From the cell containing the given text, extract its center point as (X, Y) coordinate. 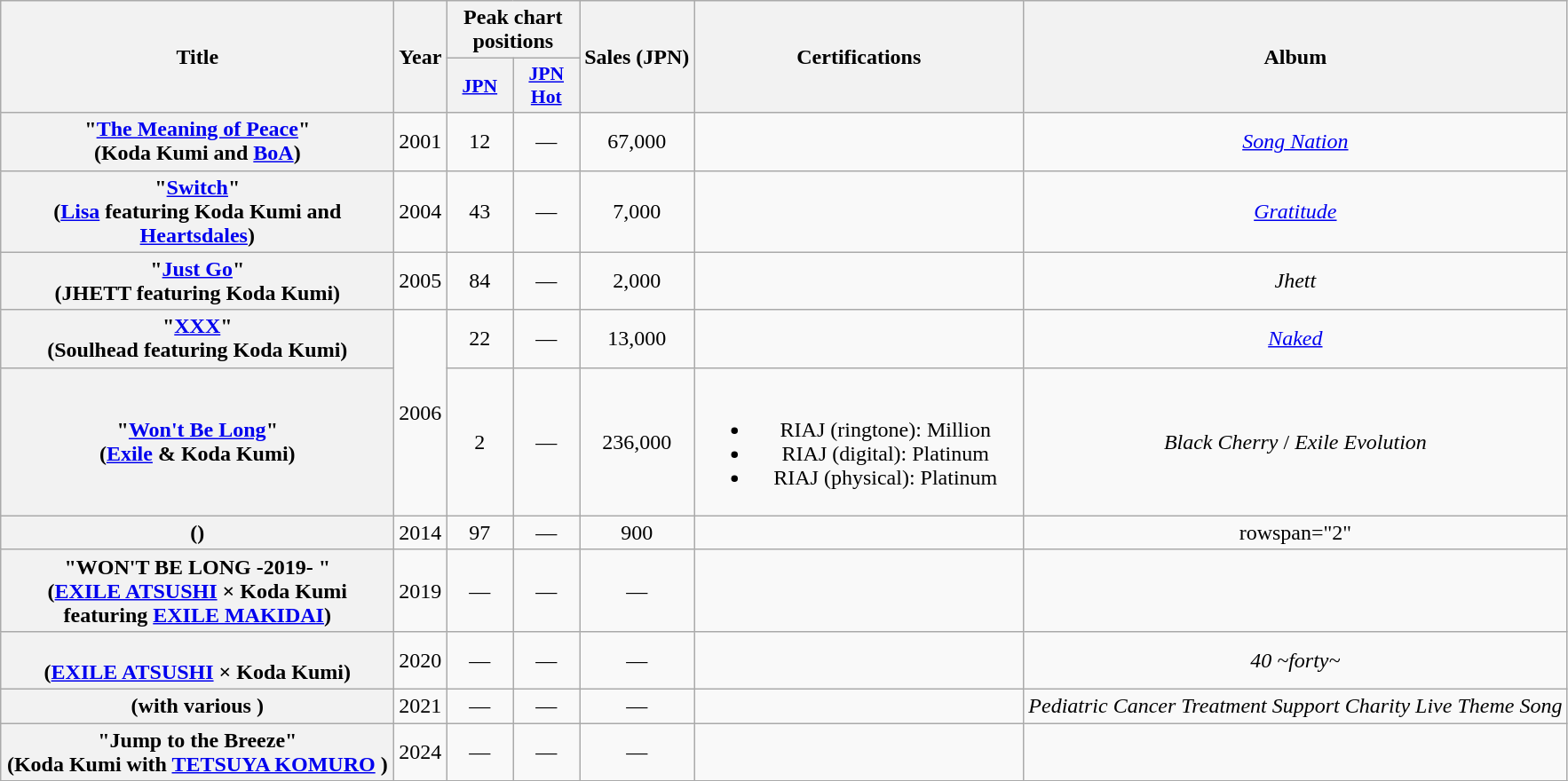
(with various ) (197, 706)
Title (197, 57)
Pediatric Cancer Treatment Support Charity Live Theme Song (1295, 706)
"Won't Be Long"(Exile & Koda Kumi) (197, 442)
Peak chart positions (513, 30)
"XXX"(Soulhead featuring Koda Kumi) (197, 339)
40 ~forty~ (1295, 660)
Song Nation (1295, 142)
236,000 (637, 442)
2006 (421, 413)
84 (479, 280)
RIAJ (ringtone): MillionRIAJ (digital): PlatinumRIAJ (physical): Platinum (859, 442)
"Jump to the Breeze" (Koda Kumi with TETSUYA KOMURO ) (197, 751)
Gratitude (1295, 211)
Sales (JPN) (637, 57)
7,000 (637, 211)
rowspan="2" (1295, 532)
Black Cherry / Exile Evolution (1295, 442)
900 (637, 532)
2019 (421, 590)
2021 (421, 706)
13,000 (637, 339)
"The Meaning of Peace"(Koda Kumi and BoA) (197, 142)
2005 (421, 280)
Year (421, 57)
43 (479, 211)
2 (479, 442)
2004 (421, 211)
"Switch"(Lisa featuring Koda Kumi and Heartsdales) (197, 211)
"WON'T BE LONG -2019- "(EXILE ATSUSHI × Koda Kumi featuring EXILE MAKIDAI) (197, 590)
2,000 (637, 280)
22 (479, 339)
Jhett (1295, 280)
Naked (1295, 339)
Album (1295, 57)
JPN Hot (547, 85)
12 (479, 142)
67,000 (637, 142)
2001 (421, 142)
97 (479, 532)
"Just Go"(JHETT featuring Koda Kumi) (197, 280)
2024 (421, 751)
2020 (421, 660)
Certifications (859, 57)
JPN (479, 85)
2014 (421, 532)
(EXILE ATSUSHI × Koda Kumi) (197, 660)
() (197, 532)
